For the text-containing cell, return its midpoint in [X, Y] coordinate format. 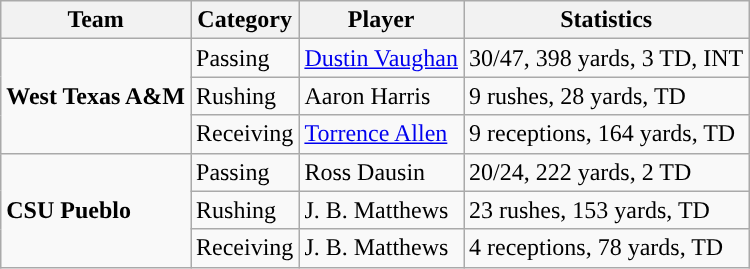
Player [382, 20]
30/47, 398 yards, 3 TD, INT [606, 58]
Ross Dausin [382, 172]
Dustin Vaughan [382, 58]
23 rushes, 153 yards, TD [606, 210]
4 receptions, 78 yards, TD [606, 248]
20/24, 222 yards, 2 TD [606, 172]
9 receptions, 164 yards, TD [606, 134]
Aaron Harris [382, 96]
Category [244, 20]
West Texas A&M [96, 96]
Team [96, 20]
Torrence Allen [382, 134]
CSU Pueblo [96, 210]
9 rushes, 28 yards, TD [606, 96]
Statistics [606, 20]
